Output the [X, Y] coordinate of the center of the cell containing the given text.  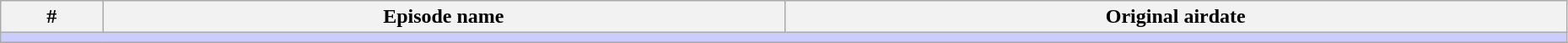
Episode name [444, 17]
Original airdate [1176, 17]
# [52, 17]
